Pinpoint the cell where the given text exists, returning its (x, y) midpoint coordinate. 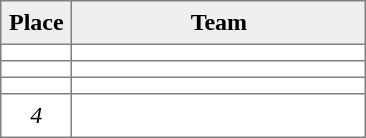
Place (36, 23)
4 (36, 116)
Team (219, 23)
